Find where the given text appears and provide that cell's center as [x, y] coordinate. 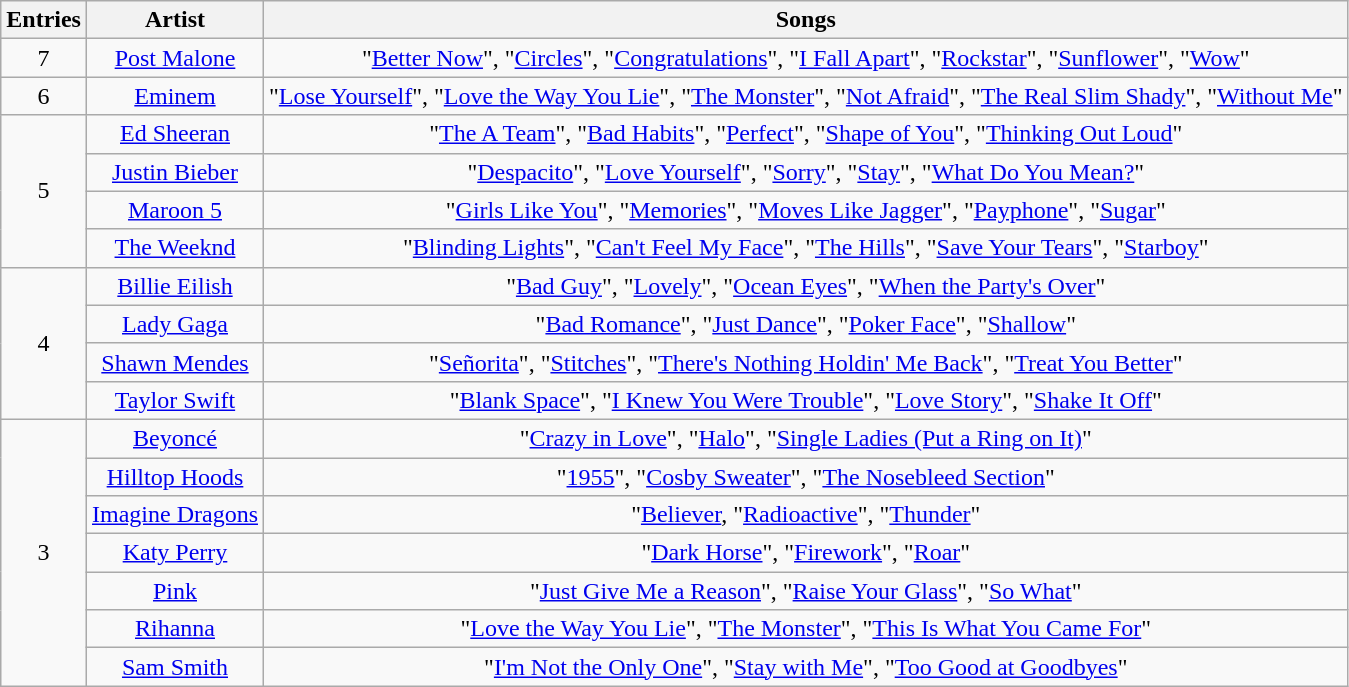
"Bad Guy", "Lovely", "Ocean Eyes", "When the Party's Over" [806, 286]
"Believer, "Radioactive", "Thunder" [806, 515]
Maroon 5 [174, 210]
"Blinding Lights", "Can't Feel My Face", "The Hills", "Save Your Tears", "Starboy" [806, 248]
"Crazy in Love", "Halo", "Single Ladies (Put a Ring on It)" [806, 438]
Beyoncé [174, 438]
"Dark Horse", "Firework", "Roar" [806, 553]
"Despacito", "Love Yourself", "Sorry", "Stay", "What Do You Mean?" [806, 172]
"Love the Way You Lie", "The Monster", "This Is What You Came For" [806, 629]
"Better Now", "Circles", "Congratulations", "I Fall Apart", "Rockstar", "Sunflower", "Wow" [806, 58]
"Just Give Me a Reason", "Raise Your Glass", "So What" [806, 591]
3 [44, 552]
Eminem [174, 96]
"Girls Like You", "Memories", "Moves Like Jagger", "Payphone", "Sugar" [806, 210]
Shawn Mendes [174, 362]
Imagine Dragons [174, 515]
"Lose Yourself", "Love the Way You Lie", "The Monster", "Not Afraid", "The Real Slim Shady", "Without Me" [806, 96]
The Weeknd [174, 248]
Lady Gaga [174, 324]
7 [44, 58]
Rihanna [174, 629]
Taylor Swift [174, 400]
Pink [174, 591]
"Señorita", "Stitches", "There's Nothing Holdin' Me Back", "Treat You Better" [806, 362]
Artist [174, 20]
Sam Smith [174, 667]
6 [44, 96]
"Bad Romance", "Just Dance", "Poker Face", "Shallow" [806, 324]
Katy Perry [174, 553]
"1955", "Cosby Sweater", "The Nosebleed Section" [806, 477]
Ed Sheeran [174, 134]
"The A Team", "Bad Habits", "Perfect", "Shape of You", "Thinking Out Loud" [806, 134]
4 [44, 343]
Hilltop Hoods [174, 477]
5 [44, 191]
Songs [806, 20]
Post Malone [174, 58]
Justin Bieber [174, 172]
Entries [44, 20]
"Blank Space", "I Knew You Were Trouble", "Love Story", "Shake It Off" [806, 400]
Billie Eilish [174, 286]
"I'm Not the Only One", "Stay with Me", "Too Good at Goodbyes" [806, 667]
